Extract the (x, y) coordinate from the center of the cell holding the provided text.  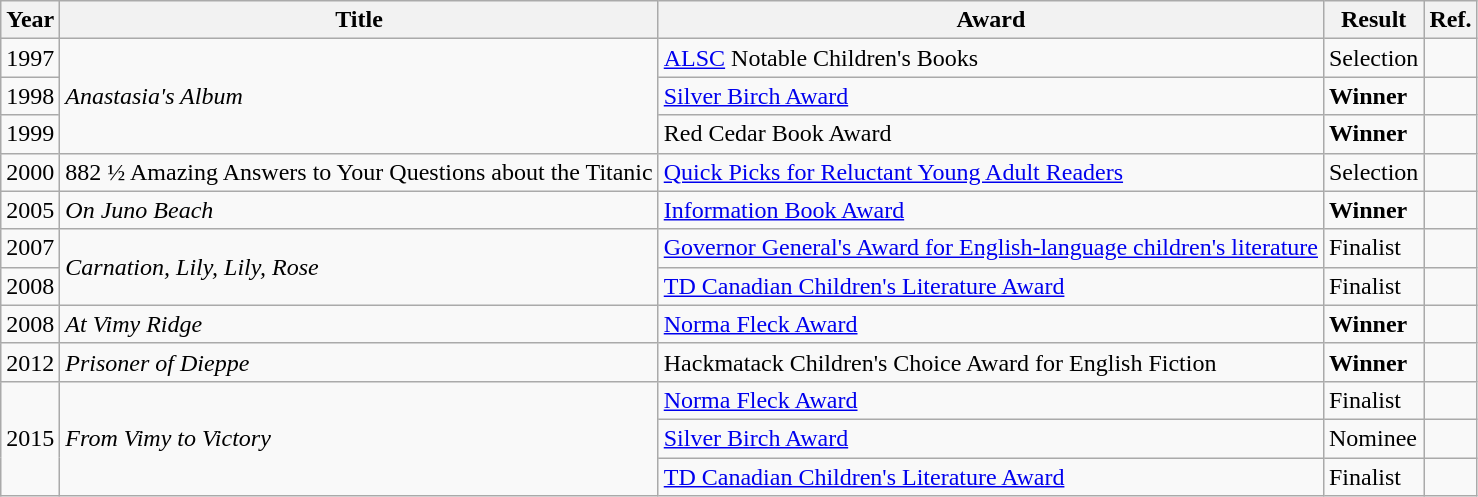
2012 (30, 362)
2007 (30, 248)
882 ½ Amazing Answers to Your Questions about the Titanic (359, 172)
Year (30, 20)
1998 (30, 96)
On Juno Beach (359, 210)
Quick Picks for Reluctant Young Adult Readers (990, 172)
Governor General's Award for English-language children's literature (990, 248)
ALSC Notable Children's Books (990, 58)
2015 (30, 438)
Nominee (1373, 438)
1997 (30, 58)
Prisoner of Dieppe (359, 362)
Information Book Award (990, 210)
Anastasia's Album (359, 96)
Result (1373, 20)
2005 (30, 210)
1999 (30, 134)
Ref. (1450, 20)
Red Cedar Book Award (990, 134)
From Vimy to Victory (359, 438)
At Vimy Ridge (359, 324)
Award (990, 20)
Hackmatack Children's Choice Award for English Fiction (990, 362)
Title (359, 20)
Carnation, Lily, Lily, Rose (359, 267)
2000 (30, 172)
